Search for the cell housing the specified text and yield its (x, y) center coordinate. 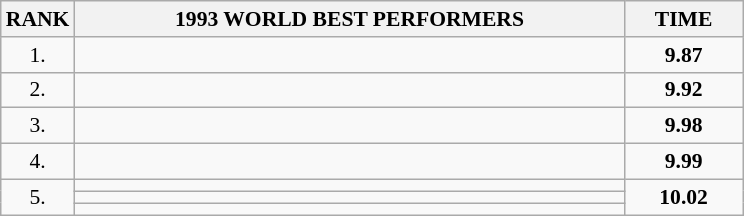
4. (38, 162)
10.02 (684, 197)
1993 WORLD BEST PERFORMERS (349, 19)
9.99 (684, 162)
9.87 (684, 55)
9.92 (684, 90)
3. (38, 126)
1. (38, 55)
5. (38, 197)
9.98 (684, 126)
TIME (684, 19)
2. (38, 90)
RANK (38, 19)
